Determine the (x, y) coordinate at the center of the cell enclosing the given text.  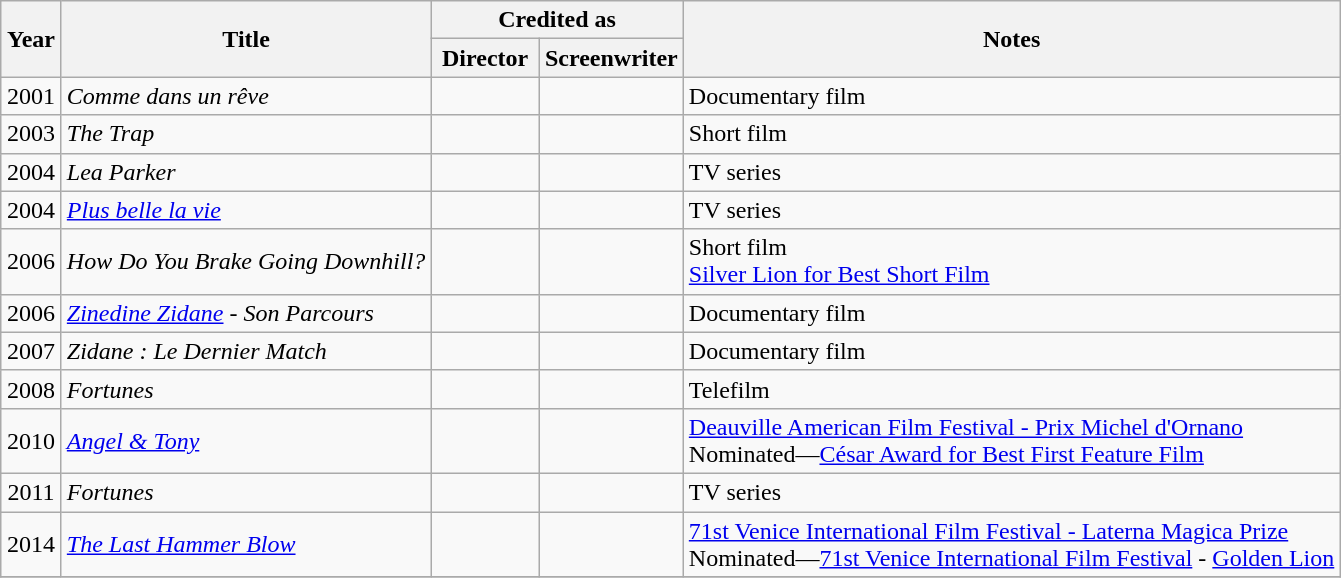
2014 (32, 544)
Screenwriter (611, 58)
Year (32, 39)
2003 (32, 134)
Zidane : Le Dernier Match (246, 351)
Telefilm (1012, 389)
Comme dans un rêve (246, 96)
How Do You Brake Going Downhill? (246, 262)
Deauville American Film Festival - Prix Michel d'OrnanoNominated—César Award for Best First Feature Film (1012, 440)
2007 (32, 351)
Director (486, 58)
Lea Parker (246, 172)
2008 (32, 389)
Angel & Tony (246, 440)
Plus belle la vie (246, 210)
71st Venice International Film Festival - Laterna Magica PrizeNominated—71st Venice International Film Festival - Golden Lion (1012, 544)
Zinedine Zidane - Son Parcours (246, 313)
Credited as (557, 20)
Title (246, 39)
Short filmSilver Lion for Best Short Film (1012, 262)
Short film (1012, 134)
The Last Hammer Blow (246, 544)
The Trap (246, 134)
Notes (1012, 39)
2001 (32, 96)
2010 (32, 440)
2011 (32, 492)
